Identify which cell holds the provided text, then report its (X, Y) central coordinate. 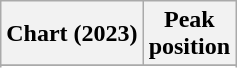
Peakposition (189, 34)
Chart (2023) (72, 34)
